For the text-containing cell, return its midpoint in (x, y) coordinate format. 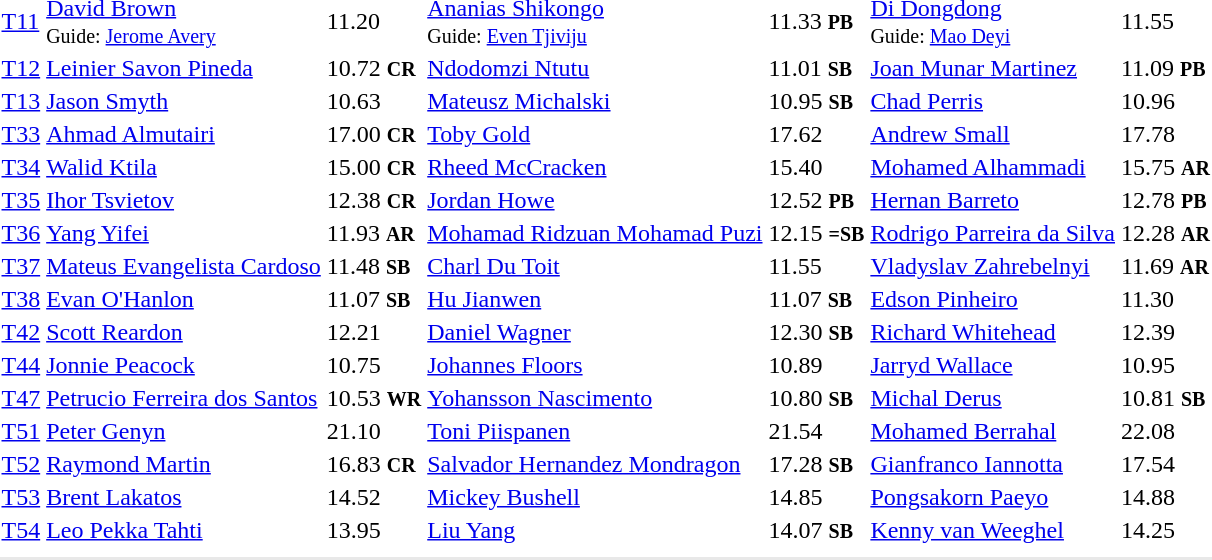
10.72 CR (374, 68)
T44 (21, 365)
10.63 (374, 101)
10.96 (1165, 101)
10.95 SB (816, 101)
11.55 (816, 266)
Toni Piispanen (595, 431)
12.38 CR (374, 200)
Salvador Hernandez Mondragon (595, 464)
10.75 (374, 365)
11.30 (1165, 299)
Raymond Martin (184, 464)
10.81 SB (1165, 398)
Andrew Small (993, 134)
Mohamed Alhammadi (993, 167)
Mohamad Ridzuan Mohamad Puzi (595, 233)
14.25 (1165, 530)
Michal Derus (993, 398)
Peter Genyn (184, 431)
T36 (21, 233)
17.54 (1165, 464)
21.54 (816, 431)
Toby Gold (595, 134)
11.69 AR (1165, 266)
T33 (21, 134)
12.15 =SB (816, 233)
16.83 CR (374, 464)
17.62 (816, 134)
Ahmad Almutairi (184, 134)
Richard Whitehead (993, 332)
Mateusz Michalski (595, 101)
11.48 SB (374, 266)
T53 (21, 497)
11.09 PB (1165, 68)
Brent Lakatos (184, 497)
Ndodomzi Ntutu (595, 68)
T34 (21, 167)
12.30 SB (816, 332)
Charl Du Toit (595, 266)
Petrucio Ferreira dos Santos (184, 398)
Edson Pinheiro (993, 299)
12.28 AR (1165, 233)
Gianfranco Iannotta (993, 464)
T47 (21, 398)
Daniel Wagner (595, 332)
Chad Perris (993, 101)
Hu Jianwen (595, 299)
15.75 AR (1165, 167)
Ihor Tsvietov (184, 200)
T51 (21, 431)
10.53 WR (374, 398)
15.00 CR (374, 167)
Kenny van Weeghel (993, 530)
10.95 (1165, 365)
Jason Smyth (184, 101)
17.00 CR (374, 134)
14.07 SB (816, 530)
Joan Munar Martinez (993, 68)
Jonnie Peacock (184, 365)
Walid Ktila (184, 167)
10.89 (816, 365)
Leo Pekka Tahti (184, 530)
10.80 SB (816, 398)
21.10 (374, 431)
Mohamed Berrahal (993, 431)
T12 (21, 68)
11.01 SB (816, 68)
12.52 PB (816, 200)
Liu Yang (595, 530)
17.28 SB (816, 464)
T52 (21, 464)
Jordan Howe (595, 200)
Yang Yifei (184, 233)
12.78 PB (1165, 200)
Jarryd Wallace (993, 365)
17.78 (1165, 134)
Pongsakorn Paeyo (993, 497)
Hernan Barreto (993, 200)
Scott Reardon (184, 332)
11.93 AR (374, 233)
14.88 (1165, 497)
Rheed McCracken (595, 167)
Johannes Floors (595, 365)
T35 (21, 200)
Mateus Evangelista Cardoso (184, 266)
12.21 (374, 332)
T38 (21, 299)
Evan O'Hanlon (184, 299)
T13 (21, 101)
Mickey Bushell (595, 497)
Vladyslav Zahrebelnyi (993, 266)
Leinier Savon Pineda (184, 68)
14.85 (816, 497)
15.40 (816, 167)
12.39 (1165, 332)
T37 (21, 266)
14.52 (374, 497)
T54 (21, 530)
Rodrigo Parreira da Silva (993, 233)
Yohansson Nascimento (595, 398)
T42 (21, 332)
13.95 (374, 530)
22.08 (1165, 431)
